Search for the cell housing the specified text and yield its [x, y] center coordinate. 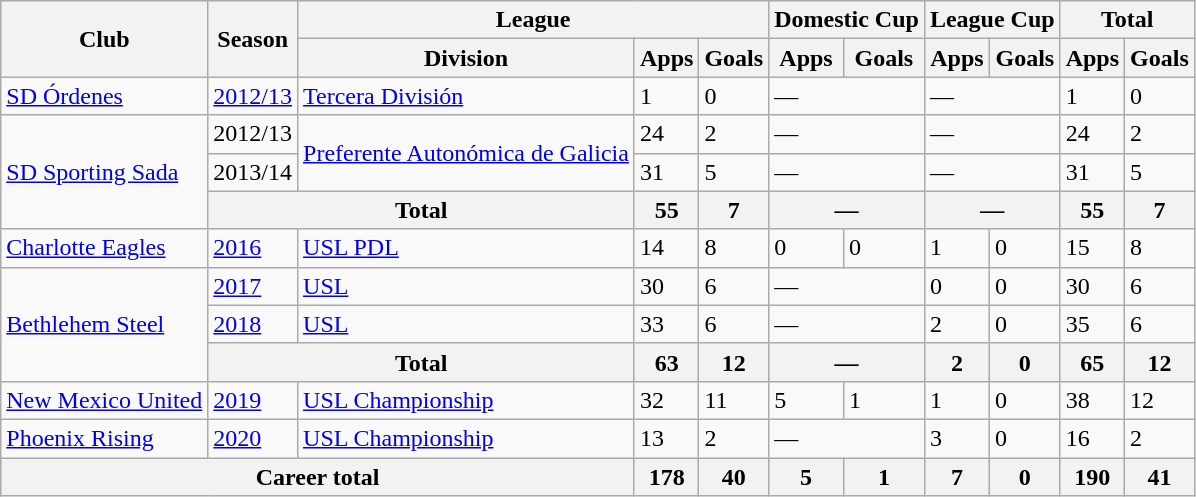
11 [734, 400]
14 [666, 248]
65 [1092, 362]
New Mexico United [104, 400]
13 [666, 438]
2016 [253, 248]
16 [1092, 438]
2017 [253, 286]
35 [1092, 324]
Career total [318, 477]
63 [666, 362]
3 [956, 438]
38 [1092, 400]
32 [666, 400]
SD Órdenes [104, 96]
Club [104, 39]
2018 [253, 324]
2020 [253, 438]
League Cup [992, 20]
33 [666, 324]
Domestic Cup [847, 20]
Charlotte Eagles [104, 248]
15 [1092, 248]
Tercera División [466, 96]
League [534, 20]
2013/14 [253, 172]
41 [1160, 477]
178 [666, 477]
USL PDL [466, 248]
Season [253, 39]
Bethlehem Steel [104, 324]
Phoenix Rising [104, 438]
Preferente Autonómica de Galicia [466, 153]
40 [734, 477]
2019 [253, 400]
SD Sporting Sada [104, 172]
Division [466, 58]
190 [1092, 477]
